For the text-containing cell, return its midpoint in [X, Y] coordinate format. 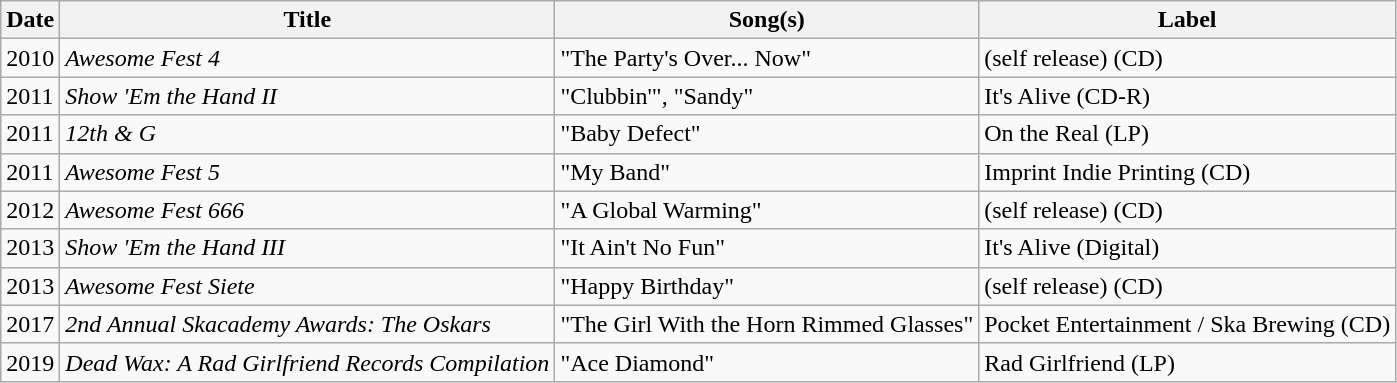
"Happy Birthday" [767, 286]
2012 [30, 210]
Label [1188, 20]
Awesome Fest 666 [308, 210]
Show 'Em the Hand III [308, 248]
"It Ain't No Fun" [767, 248]
Show 'Em the Hand II [308, 96]
Rad Girlfriend (LP) [1188, 362]
Date [30, 20]
Awesome Fest 4 [308, 58]
Awesome Fest 5 [308, 172]
Imprint Indie Printing (CD) [1188, 172]
"The Party's Over... Now" [767, 58]
2010 [30, 58]
2nd Annual Skacademy Awards: The Oskars [308, 324]
Awesome Fest Siete [308, 286]
Title [308, 20]
"Clubbin'", "Sandy" [767, 96]
"The Girl With the Horn Rimmed Glasses" [767, 324]
2019 [30, 362]
"A Global Warming" [767, 210]
2017 [30, 324]
"My Band" [767, 172]
Song(s) [767, 20]
On the Real (LP) [1188, 134]
12th & G [308, 134]
It's Alive (CD-R) [1188, 96]
"Baby Defect" [767, 134]
Pocket Entertainment / Ska Brewing (CD) [1188, 324]
"Ace Diamond" [767, 362]
Dead Wax: A Rad Girlfriend Records Compilation [308, 362]
It's Alive (Digital) [1188, 248]
